Determine the (x, y) coordinate at the center of the cell enclosing the given text.  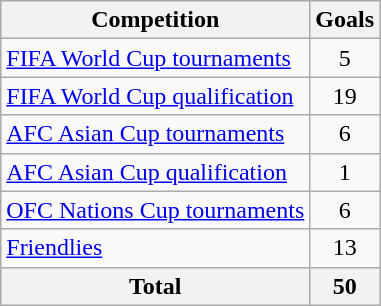
AFC Asian Cup qualification (156, 172)
50 (345, 286)
OFC Nations Cup tournaments (156, 210)
5 (345, 58)
Goals (345, 20)
AFC Asian Cup tournaments (156, 134)
Total (156, 286)
FIFA World Cup tournaments (156, 58)
FIFA World Cup qualification (156, 96)
Competition (156, 20)
Friendlies (156, 248)
19 (345, 96)
1 (345, 172)
13 (345, 248)
